Extract the [X, Y] coordinate from the center of the cell holding the provided text.  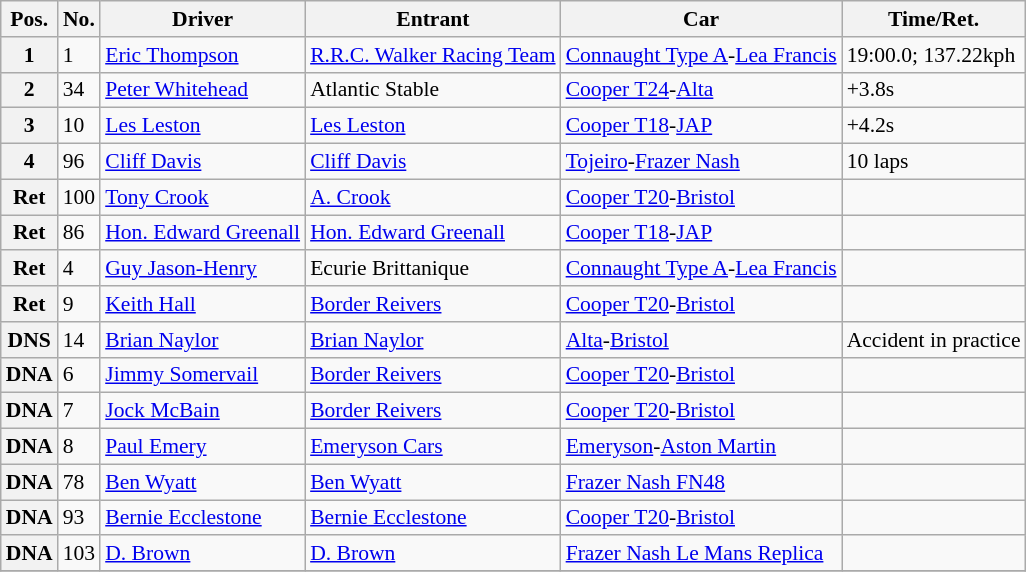
Entrant [432, 19]
10 [80, 126]
Atlantic Stable [432, 90]
19:00.0; 137.22kph [934, 55]
Peter Whitehead [202, 90]
103 [80, 554]
Emeryson-Aston Martin [702, 447]
Frazer Nash Le Mans Replica [702, 554]
Jock McBain [202, 411]
3 [30, 126]
Paul Emery [202, 447]
Emeryson Cars [432, 447]
10 laps [934, 162]
6 [80, 375]
Alta-Bristol [702, 340]
Tony Crook [202, 197]
Guy Jason-Henry [202, 269]
86 [80, 233]
DNS [30, 340]
A. Crook [432, 197]
78 [80, 482]
R.R.C. Walker Racing Team [432, 55]
14 [80, 340]
Ecurie Brittanique [432, 269]
8 [80, 447]
Tojeiro-Frazer Nash [702, 162]
Keith Hall [202, 304]
100 [80, 197]
9 [80, 304]
Driver [202, 19]
Cooper T24-Alta [702, 90]
Accident in practice [934, 340]
7 [80, 411]
Jimmy Somervail [202, 375]
Pos. [30, 19]
Eric Thompson [202, 55]
34 [80, 90]
96 [80, 162]
Frazer Nash FN48 [702, 482]
Car [702, 19]
93 [80, 518]
2 [30, 90]
+4.2s [934, 126]
+3.8s [934, 90]
No. [80, 19]
Time/Ret. [934, 19]
